For the text-containing cell, return its midpoint in (x, y) coordinate format. 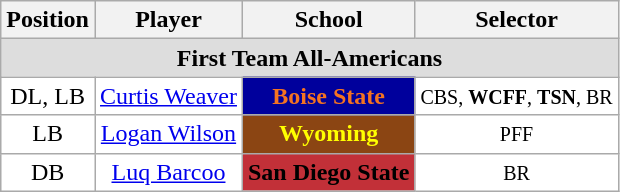
LB (48, 134)
DL, LB (48, 96)
Boise State (328, 96)
DB (48, 172)
PFF (516, 134)
Luq Barcoo (168, 172)
San Diego State (328, 172)
Wyoming (328, 134)
Player (168, 20)
Position (48, 20)
School (328, 20)
CBS, WCFF, TSN, BR (516, 96)
Selector (516, 20)
First Team All-Americans (310, 58)
BR (516, 172)
Logan Wilson (168, 134)
Curtis Weaver (168, 96)
